Return the (x, y) coordinate for the center point of the cell that contains the specified text.  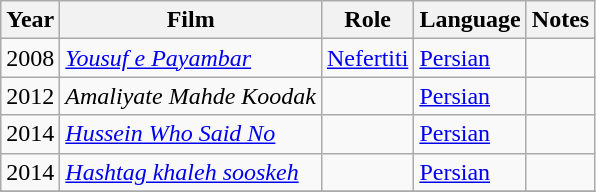
Amaliyate Mahde Koodak (191, 96)
Yousuf e Payambar (191, 58)
Nefertiti (367, 58)
Notes (560, 20)
Year (30, 20)
Role (367, 20)
Language (470, 20)
2008 (30, 58)
Film (191, 20)
Hussein Who Said No (191, 134)
2012 (30, 96)
Hashtag khaleh sooskeh (191, 172)
